Extract the [X, Y] coordinate from the center of the cell holding the provided text.  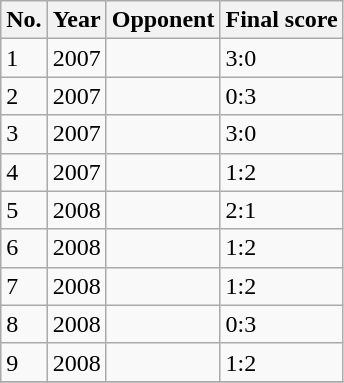
9 [24, 362]
Final score [282, 20]
4 [24, 172]
6 [24, 248]
Year [76, 20]
8 [24, 324]
2:1 [282, 210]
5 [24, 210]
No. [24, 20]
3 [24, 134]
7 [24, 286]
Opponent [163, 20]
1 [24, 58]
2 [24, 96]
